Search for the cell housing the specified text and yield its [X, Y] center coordinate. 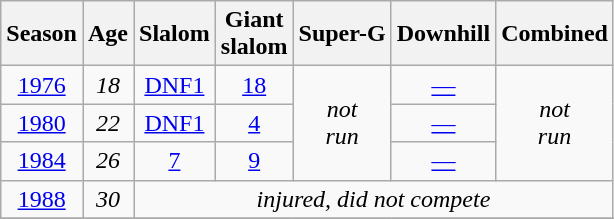
1980 [42, 123]
26 [108, 161]
Season [42, 34]
Downhill [443, 34]
Giantslalom [254, 34]
22 [108, 123]
1988 [42, 199]
Age [108, 34]
9 [254, 161]
Super-G [342, 34]
injured, did not compete [374, 199]
1976 [42, 85]
1984 [42, 161]
30 [108, 199]
7 [175, 161]
Slalom [175, 34]
4 [254, 123]
Combined [555, 34]
